Return (x, y) of the center of cell containing provided text 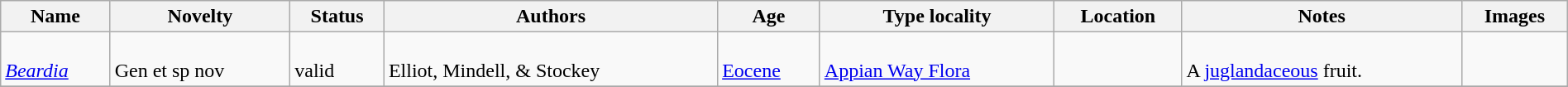
valid (337, 60)
Type locality (937, 17)
Status (337, 17)
Name (55, 17)
Elliot, Mindell, & Stockey (551, 60)
Appian Way Flora (937, 60)
Notes (1322, 17)
Eocene (769, 60)
Novelty (200, 17)
Gen et sp nov (200, 60)
A juglandaceous fruit. (1322, 60)
Age (769, 17)
Images (1514, 17)
Beardia (55, 60)
Location (1118, 17)
Authors (551, 17)
